Detect which cell encompasses the target text, then output its [x, y] center coordinate. 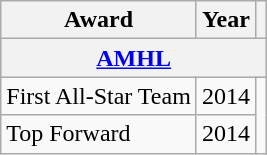
AMHL [134, 58]
Year [226, 20]
First All-Star Team [99, 96]
Top Forward [99, 134]
Award [99, 20]
